Provide the [x, y] coordinate of the cell's center where the given text is located.  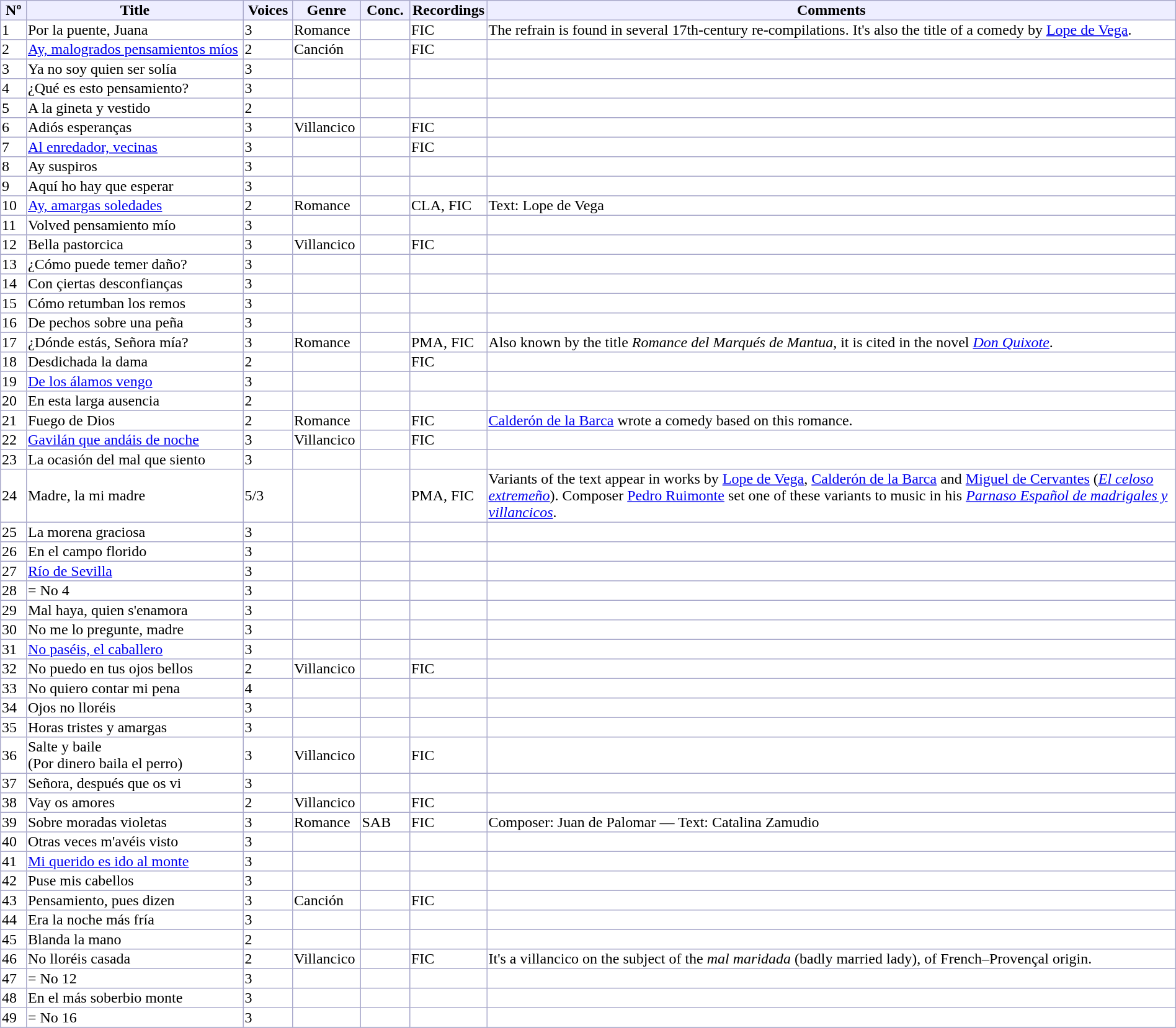
En el más soberbio monte [135, 998]
Composer: Juan de Palomar — Text: Catalina Zamudio [831, 822]
Genre [327, 11]
7 [14, 147]
Pensamiento, pues dizen [135, 900]
8 [14, 167]
34 [14, 708]
33 [14, 688]
Bella pastorcica [135, 245]
Calderón de la Barca wrote a comedy based on this romance. [831, 420]
Mal haya, quien s'enamora [135, 610]
Ay, malogrados pensamientos míos [135, 50]
27 [14, 571]
18 [14, 362]
47 [14, 978]
5/3 [268, 496]
Ay suspiros [135, 167]
11 [14, 225]
Puse mis cabellos [135, 881]
39 [14, 822]
Comments [831, 11]
19 [14, 381]
5 [14, 108]
CLA, FIC [448, 206]
16 [14, 323]
Sobre moradas violetas [135, 822]
De pechos sobre una peña [135, 323]
La morena graciosa [135, 532]
Horas tristes y amargas [135, 727]
Cómo retumban los remos [135, 303]
De los álamos vengo [135, 381]
Ay, amargas soledades [135, 206]
No lloréis casada [135, 959]
25 [14, 532]
43 [14, 900]
30 [14, 630]
¿Dónde estás, Señora mía? [135, 342]
24 [14, 496]
37 [14, 783]
28 [14, 591]
17 [14, 342]
13 [14, 264]
Con çiertas desconfianças [135, 284]
= No 4 [135, 591]
31 [14, 649]
46 [14, 959]
Also known by the title Romance del Marqués de Mantua, it is cited in the novel Don Quixote. [831, 342]
14 [14, 284]
En el campo florido [135, 552]
12 [14, 245]
Señora, después que os vi [135, 783]
Otras veces m'avéis visto [135, 842]
15 [14, 303]
Salte y baile (Por dinero baila el perro) [135, 755]
No puedo en tus ojos bellos [135, 669]
6 [14, 128]
Mi querido es ido al monte [135, 861]
Gavilán que andáis de noche [135, 440]
44 [14, 920]
23 [14, 459]
A la gineta y vestido [135, 108]
Volved pensamiento mío [135, 225]
32 [14, 669]
Ojos no lloréis [135, 708]
40 [14, 842]
No paséis, el caballero [135, 649]
Adiós esperanças [135, 128]
No me lo pregunte, madre [135, 630]
Madre, la mi madre [135, 496]
No quiero contar mi pena [135, 688]
42 [14, 881]
29 [14, 610]
Fuego de Dios [135, 420]
Text: Lope de Vega [831, 206]
It's a villancico on the subject of the mal maridada (badly married lady), of French–Provençal origin. [831, 959]
Ya no soy quien ser solía [135, 69]
Conc. [385, 11]
Por la puente, Juana [135, 30]
26 [14, 552]
Voices [268, 11]
20 [14, 401]
41 [14, 861]
Title [135, 11]
¿Qué es esto pensamiento? [135, 89]
Desdichada la dama [135, 362]
1 [14, 30]
21 [14, 420]
9 [14, 186]
Río de Sevilla [135, 571]
45 [14, 939]
= No 12 [135, 978]
38 [14, 803]
¿Cómo puede temer daño? [135, 264]
22 [14, 440]
35 [14, 727]
Vay os amores [135, 803]
Blanda la mano [135, 939]
Al enredador, vecinas [135, 147]
La ocasión del mal que siento [135, 459]
Nº [14, 11]
Recordings [448, 11]
10 [14, 206]
Era la noche más fría [135, 920]
48 [14, 998]
= No 16 [135, 1017]
36 [14, 755]
SAB [385, 822]
En esta larga ausencia [135, 401]
The refrain is found in several 17th-century re-compilations. It's also the title of a comedy by Lope de Vega. [831, 30]
Aquí ho hay que esperar [135, 186]
49 [14, 1017]
